From the cell containing the given text, extract its center point as (x, y) coordinate. 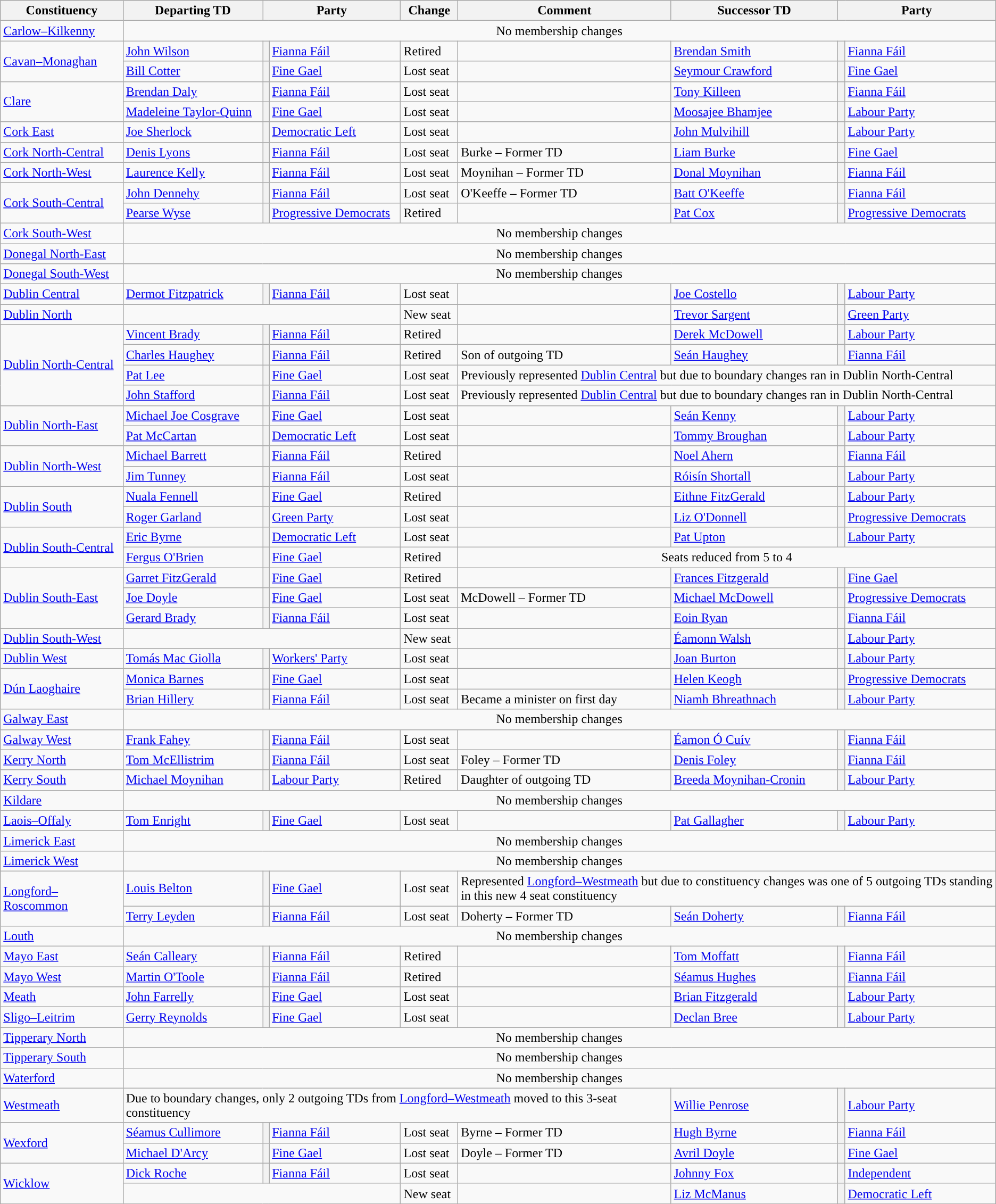
Independent (920, 1173)
Brendan Smith (754, 51)
Martin O'Toole (193, 977)
Madeleine Taylor-Quinn (193, 112)
Dublin North (62, 314)
Seymour Crawford (754, 71)
Willie Penrose (754, 1106)
Limerick West (62, 861)
Tomás Mac Giolla (193, 659)
Michael McDowell (754, 598)
Joan Burton (754, 659)
Bill Cotter (193, 71)
Hugh Byrne (754, 1133)
Helen Keogh (754, 679)
Dublin South-East (62, 597)
Moynihan – Former TD (565, 172)
Frank Fahey (193, 740)
Michael Joe Cosgrave (193, 416)
Noel Ahern (754, 456)
Dublin North-West (62, 466)
Cork South-Central (62, 203)
Pat Cox (754, 213)
Vincent Brady (193, 335)
Became a minister on first day (565, 699)
Gerry Reynolds (193, 1017)
Denis Foley (754, 760)
Eithne FitzGerald (754, 496)
Dublin Central (62, 294)
Liam Burke (754, 152)
Brian Hillery (193, 699)
Pat Lee (193, 375)
Mayo East (62, 957)
Change (429, 11)
Laurence Kelly (193, 172)
Limerick East (62, 841)
Clare (62, 102)
Kerry South (62, 780)
Galway West (62, 740)
Tom Enright (193, 820)
Mayo West (62, 977)
Louth (62, 936)
Pat McCartan (193, 436)
Dublin South-Central (62, 547)
Michael Barrett (193, 456)
Breeda Moynihan-Cronin (754, 780)
Doherty – Former TD (565, 916)
Dublin North-Central (62, 365)
Represented Longford–Westmeath but due to constituency changes was one of 5 outgoing TDs standingin this new 4 seat constituency (727, 889)
Pearse Wyse (193, 213)
Foley – Former TD (565, 760)
Westmeath (62, 1106)
Tipperary North (62, 1037)
Éamon Ó Cuív (754, 740)
Terry Leyden (193, 916)
Cavan–Monaghan (62, 61)
Pat Upton (754, 537)
Donegal South-West (62, 274)
Kerry North (62, 760)
Galway East (62, 719)
Due to boundary changes, only 2 outgoing TDs from Longford–Westmeath moved to this 3-seat constituency (397, 1106)
Departing TD (193, 11)
Fergus O'Brien (193, 557)
Pat Gallagher (754, 820)
Carlow–Kilkenny (62, 31)
Derek McDowell (754, 335)
Louis Belton (193, 889)
Garret FitzGerald (193, 577)
John Stafford (193, 395)
Daughter of outgoing TD (565, 780)
Nuala Fennell (193, 496)
Avril Doyle (754, 1153)
Cork East (62, 132)
Michael Moynihan (193, 780)
Eoin Ryan (754, 618)
Michael D'Arcy (193, 1153)
Éamonn Walsh (754, 638)
Kildare (62, 800)
Niamh Bhreathnach (754, 699)
Liz McManus (754, 1193)
Tipperary South (62, 1058)
Dublin West (62, 659)
Monica Barnes (193, 679)
Brian Fitzgerald (754, 997)
Jim Tunney (193, 476)
Dick Roche (193, 1173)
Dún Laoghaire (62, 689)
Comment (565, 11)
Dermot Fitzpatrick (193, 294)
John Farrelly (193, 997)
Joe Costello (754, 294)
John Mulvihill (754, 132)
Dublin North-East (62, 426)
Joe Doyle (193, 598)
Liz O'Donnell (754, 517)
Longford–Roscommon (62, 898)
Declan Bree (754, 1017)
Donal Moynihan (754, 172)
Seán Kenny (754, 416)
Cork North-Central (62, 152)
Son of outgoing TD (565, 355)
Seán Calleary (193, 957)
Joe Sherlock (193, 132)
John Wilson (193, 51)
Tom McEllistrim (193, 760)
John Dennehy (193, 193)
Roger Garland (193, 517)
Sligo–Leitrim (62, 1017)
Denis Lyons (193, 152)
Wicklow (62, 1183)
Dublin South (62, 506)
Charles Haughey (193, 355)
Laois–Offaly (62, 820)
Trevor Sargent (754, 314)
Burke – Former TD (565, 152)
Seán Haughey (754, 355)
Byrne – Former TD (565, 1133)
Successor TD (754, 11)
O'Keeffe – Former TD (565, 193)
Meath (62, 997)
Cork South-West (62, 233)
Moosajee Bhamjee (754, 112)
Gerard Brady (193, 618)
Tony Killeen (754, 92)
Cork North-West (62, 172)
Donegal North-East (62, 254)
Séamus Cullimore (193, 1133)
Workers' Party (335, 659)
Wexford (62, 1143)
Róisín Shortall (754, 476)
Seats reduced from 5 to 4 (727, 557)
Batt O'Keeffe (754, 193)
Séamus Hughes (754, 977)
Doyle – Former TD (565, 1153)
Seán Doherty (754, 916)
Frances Fitzgerald (754, 577)
Brendan Daly (193, 92)
Tommy Broughan (754, 436)
Eric Byrne (193, 537)
Tom Moffatt (754, 957)
McDowell – Former TD (565, 598)
Constituency (62, 11)
Waterford (62, 1078)
Dublin South-West (62, 638)
Johnny Fox (754, 1173)
